Output the (X, Y) coordinate of the center of the cell containing the given text.  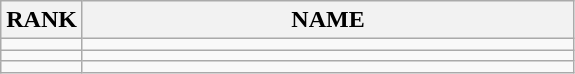
RANK (42, 20)
NAME (328, 20)
